From the cell containing the given text, extract its center point as (X, Y) coordinate. 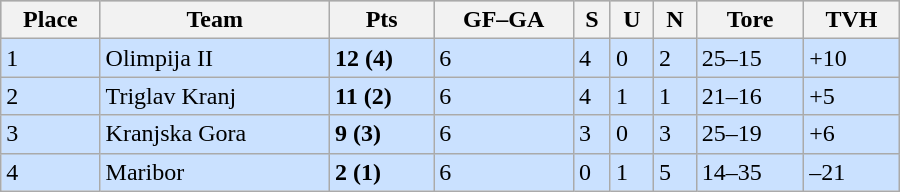
TVH (852, 20)
Kranjska Gora (214, 134)
11 (2) (381, 96)
N (674, 20)
+6 (852, 134)
9 (3) (381, 134)
+5 (852, 96)
21–16 (750, 96)
5 (674, 172)
Olimpija II (214, 58)
25–19 (750, 134)
Team (214, 20)
S (592, 20)
2 (1) (381, 172)
Place (50, 20)
GF–GA (504, 20)
Triglav Kranj (214, 96)
14–35 (750, 172)
Pts (381, 20)
U (632, 20)
12 (4) (381, 58)
+10 (852, 58)
Tore (750, 20)
25–15 (750, 58)
Maribor (214, 172)
–21 (852, 172)
